Capture the cell that displays the provided text and extract its [X, Y] central coordinate. 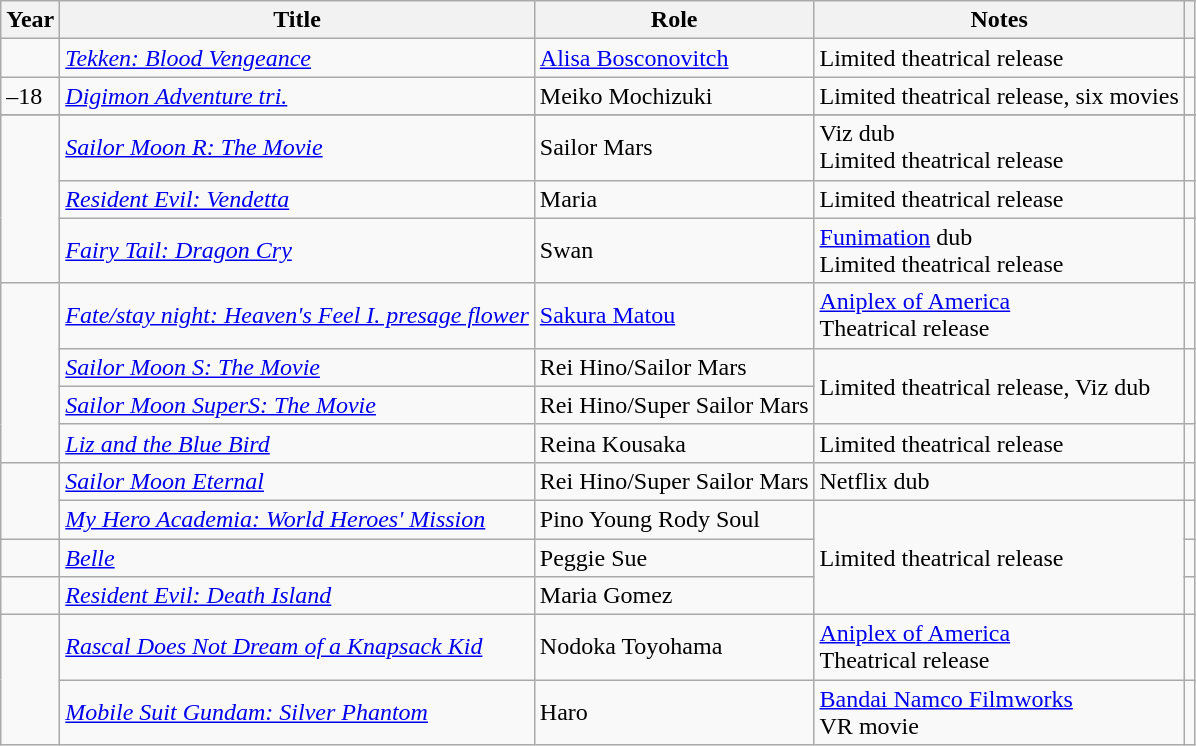
Netflix dub [999, 481]
Maria Gomez [674, 596]
Belle [298, 557]
Fairy Tail: Dragon Cry [298, 250]
Title [298, 20]
Rei Hino/Sailor Mars [674, 367]
Sakura Matou [674, 316]
–18 [30, 96]
Limited theatrical release, Viz dub [999, 386]
Liz and the Blue Bird [298, 443]
Sailor Moon R: The Movie [298, 148]
Sailor Mars [674, 148]
Notes [999, 20]
Digimon Adventure tri. [298, 96]
Reina Kousaka [674, 443]
Sailor Moon Eternal [298, 481]
My Hero Academia: World Heroes' Mission [298, 519]
Fate/stay night: Heaven's Feel I. presage flower [298, 316]
Tekken: Blood Vengeance [298, 58]
Sailor Moon SuperS: The Movie [298, 405]
Resident Evil: Death Island [298, 596]
Alisa Bosconovitch [674, 58]
Peggie Sue [674, 557]
Meiko Mochizuki [674, 96]
Sailor Moon S: The Movie [298, 367]
Swan [674, 250]
Year [30, 20]
Bandai Namco FilmworksVR movie [999, 712]
Viz dubLimited theatrical release [999, 148]
Haro [674, 712]
Mobile Suit Gundam: Silver Phantom [298, 712]
Pino Young Rody Soul [674, 519]
Rascal Does Not Dream of a Knapsack Kid [298, 648]
Maria [674, 199]
Resident Evil: Vendetta [298, 199]
Nodoka Toyohama [674, 648]
Role [674, 20]
Limited theatrical release, six movies [999, 96]
Funimation dubLimited theatrical release [999, 250]
